Scan for the cell matching the given text and deliver its [X, Y] coordinate at center. 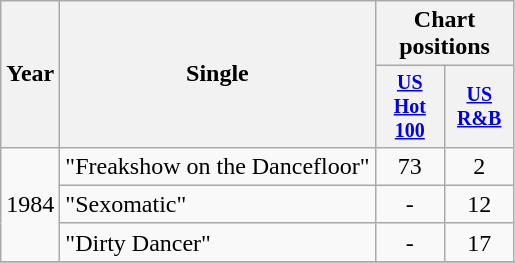
"Sexomatic" [218, 204]
12 [480, 204]
73 [410, 166]
1984 [30, 204]
USR&B [480, 106]
2 [480, 166]
Single [218, 74]
"Freakshow on the Dancefloor" [218, 166]
"Dirty Dancer" [218, 242]
Year [30, 74]
USHot 100 [410, 106]
Chart positions [444, 34]
17 [480, 242]
